Identify which cell holds the provided text, then report its (X, Y) central coordinate. 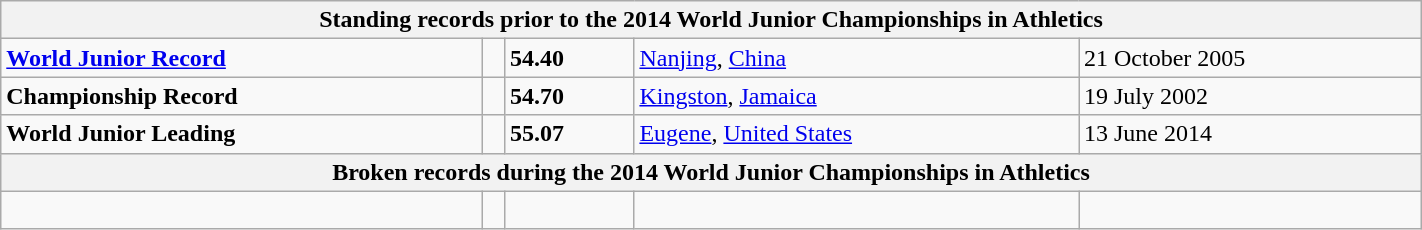
Eugene, United States (856, 134)
Kingston, Jamaica (856, 96)
World Junior Leading (242, 134)
55.07 (570, 134)
54.70 (570, 96)
13 June 2014 (1250, 134)
Nanjing, China (856, 58)
Broken records during the 2014 World Junior Championships in Athletics (711, 172)
Standing records prior to the 2014 World Junior Championships in Athletics (711, 20)
World Junior Record (242, 58)
Championship Record (242, 96)
19 July 2002 (1250, 96)
21 October 2005 (1250, 58)
54.40 (570, 58)
